Extract the (X, Y) coordinate from the center of the cell holding the provided text.  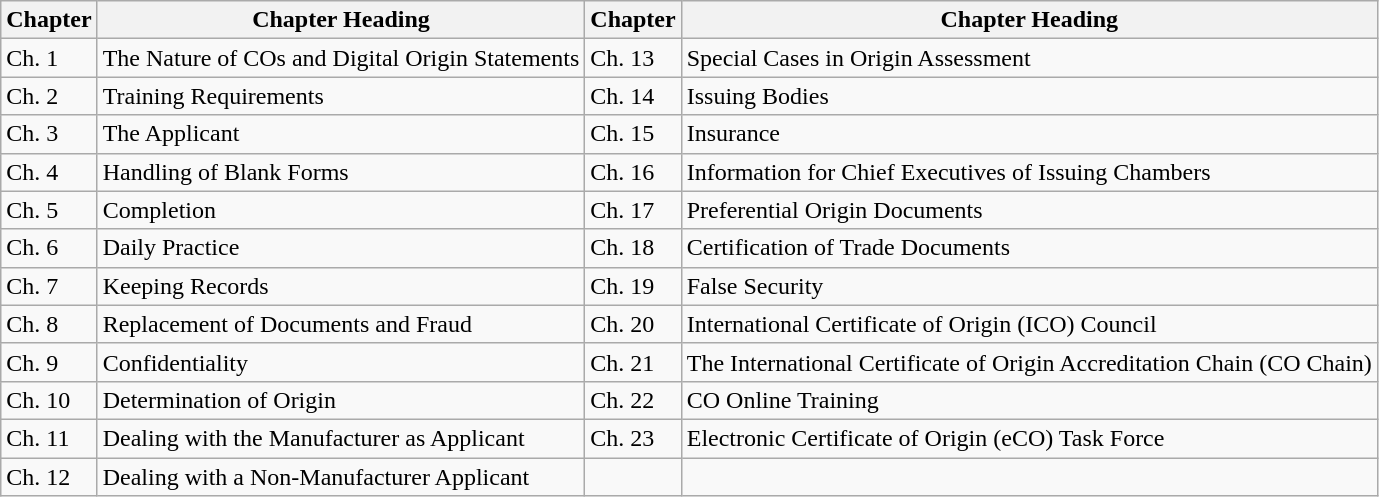
Daily Practice (341, 248)
Ch. 21 (633, 362)
Ch. 1 (49, 58)
The Nature of COs and Digital Origin Statements (341, 58)
Ch. 2 (49, 96)
Completion (341, 210)
Ch. 10 (49, 400)
False Security (1029, 286)
Issuing Bodies (1029, 96)
The International Certificate of Origin Accreditation Chain (CO Chain) (1029, 362)
Ch. 3 (49, 134)
Ch. 4 (49, 172)
Insurance (1029, 134)
Keeping Records (341, 286)
Ch. 18 (633, 248)
Preferential Origin Documents (1029, 210)
Ch. 5 (49, 210)
Confidentiality (341, 362)
International Certificate of Origin (ICO) Council (1029, 324)
Ch. 16 (633, 172)
Ch. 14 (633, 96)
Replacement of Documents and Fraud (341, 324)
Training Requirements (341, 96)
Special Cases in Origin Assessment (1029, 58)
Ch. 20 (633, 324)
Determination of Origin (341, 400)
Ch. 8 (49, 324)
Ch. 23 (633, 438)
Ch. 15 (633, 134)
Certification of Trade Documents (1029, 248)
Ch. 9 (49, 362)
CO Online Training (1029, 400)
Ch. 7 (49, 286)
Handling of Blank Forms (341, 172)
Ch. 22 (633, 400)
Ch. 6 (49, 248)
Ch. 13 (633, 58)
Ch. 12 (49, 477)
Dealing with the Manufacturer as Applicant (341, 438)
Electronic Certificate of Origin (eCO) Task Force (1029, 438)
Ch. 11 (49, 438)
Information for Chief Executives of Issuing Chambers (1029, 172)
The Applicant (341, 134)
Ch. 17 (633, 210)
Ch. 19 (633, 286)
Dealing with a Non-Manufacturer Applicant (341, 477)
